Find where the given text appears and provide that cell's center as (x, y) coordinate. 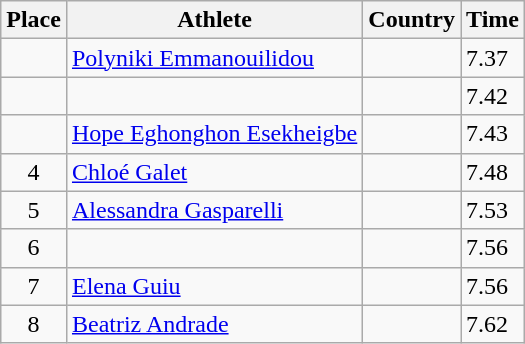
7.48 (493, 172)
7.37 (493, 58)
Place (34, 20)
7.42 (493, 96)
8 (34, 324)
7.43 (493, 134)
Hope Eghonghon Esekheigbe (214, 134)
Elena Guiu (214, 286)
Athlete (214, 20)
Country (412, 20)
Beatriz Andrade (214, 324)
Time (493, 20)
6 (34, 248)
7.62 (493, 324)
Polyniki Emmanouilidou (214, 58)
7.53 (493, 210)
4 (34, 172)
Alessandra Gasparelli (214, 210)
5 (34, 210)
Chloé Galet (214, 172)
7 (34, 286)
